Search for the cell housing the specified text and yield its [x, y] center coordinate. 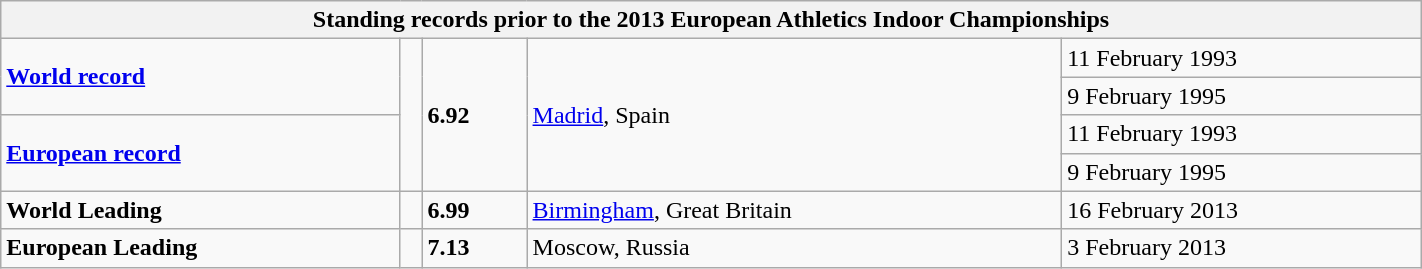
3 February 2013 [1242, 248]
Madrid, Spain [794, 115]
World Leading [200, 210]
6.99 [474, 210]
World record [200, 77]
16 February 2013 [1242, 210]
European Leading [200, 248]
6.92 [474, 115]
Standing records prior to the 2013 European Athletics Indoor Championships [711, 20]
European record [200, 153]
Birmingham, Great Britain [794, 210]
Moscow, Russia [794, 248]
7.13 [474, 248]
